Determine the (x, y) coordinate at the center of the cell enclosing the given text.  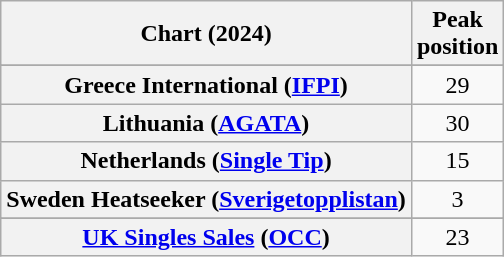
3 (457, 199)
23 (457, 237)
30 (457, 123)
Lithuania (AGATA) (206, 123)
15 (457, 161)
Greece International (IFPI) (206, 85)
Chart (2024) (206, 34)
UK Singles Sales (OCC) (206, 237)
Netherlands (Single Tip) (206, 161)
29 (457, 85)
Peakposition (457, 34)
Sweden Heatseeker (Sverigetopplistan) (206, 199)
